Scan for the cell matching the given text and deliver its [X, Y] coordinate at center. 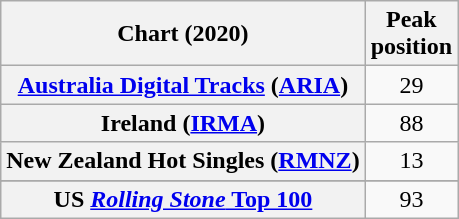
88 [411, 123]
13 [411, 161]
US Rolling Stone Top 100 [183, 199]
Ireland (IRMA) [183, 123]
Chart (2020) [183, 34]
Peakposition [411, 34]
93 [411, 199]
29 [411, 85]
New Zealand Hot Singles (RMNZ) [183, 161]
Australia Digital Tracks (ARIA) [183, 85]
